Identify which cell holds the provided text, then report its (x, y) central coordinate. 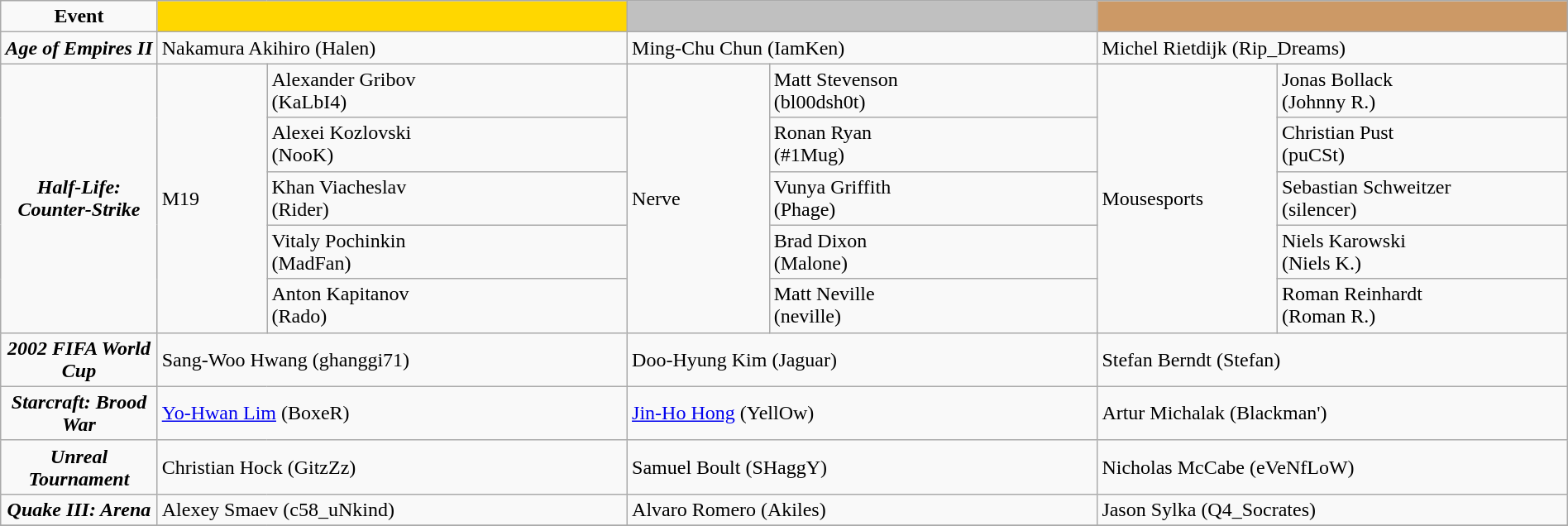
Quake III: Arena (79, 509)
Nerve (699, 198)
Jonas Bollack(Johnny R.) (1422, 91)
Jason Sylka (Q4_Socrates) (1332, 509)
Brad Dixon(Malone) (933, 251)
Anton Kapitanov(Rado) (447, 306)
Age of Empires II (79, 48)
Jin-Ho Hong (YellOw) (863, 414)
Unreal Tournament (79, 466)
Nicholas McCabe (eVeNfLoW) (1332, 466)
Matt Stevenson(bl00dsh0t) (933, 91)
Khan Viacheslav(Rider) (447, 198)
Michel Rietdijk (Rip_Dreams) (1332, 48)
Christian Pust(puCSt) (1422, 144)
Doo-Hyung Kim (Jaguar) (863, 359)
Sebastian Schweitzer(silencer) (1422, 198)
Stefan Berndt (Stefan) (1332, 359)
Event (79, 17)
Matt Neville(neville) (933, 306)
Christian Hock (GitzZz) (392, 466)
Artur Michalak (Blackman') (1332, 414)
Ronan Ryan(#1Mug) (933, 144)
Nakamura Akihiro (Halen) (392, 48)
Yo-Hwan Lim (BoxeR) (392, 414)
M19 (212, 198)
Ming-Chu Chun (IamKen) (863, 48)
Alexei Kozlovski(NooK) (447, 144)
Alexander Gribov(KaLbI4) (447, 91)
2002 FIFA World Cup (79, 359)
Starcraft: Brood War (79, 414)
Vunya Griffith(Phage) (933, 198)
Samuel Boult (SHaggY) (863, 466)
Alvaro Romero (Akiles) (863, 509)
Roman Reinhardt(Roman R.) (1422, 306)
Mousesports (1188, 198)
Alexey Smaev (c58_uNkind) (392, 509)
Sang-Woo Hwang (ghanggi71) (392, 359)
Half-Life: Counter-Strike (79, 198)
Vitaly Pochinkin(MadFan) (447, 251)
Niels Karowski(Niels K.) (1422, 251)
